Provide the [X, Y] coordinate of the cell's center where the given text is located.  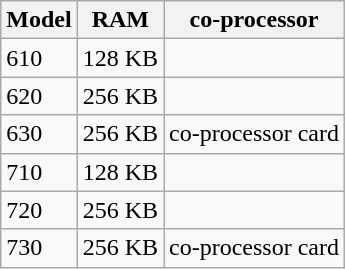
Model [39, 20]
710 [39, 172]
730 [39, 248]
610 [39, 58]
co-processor [254, 20]
630 [39, 134]
620 [39, 96]
720 [39, 210]
RAM [120, 20]
